From the cell containing the given text, extract its center point as [X, Y] coordinate. 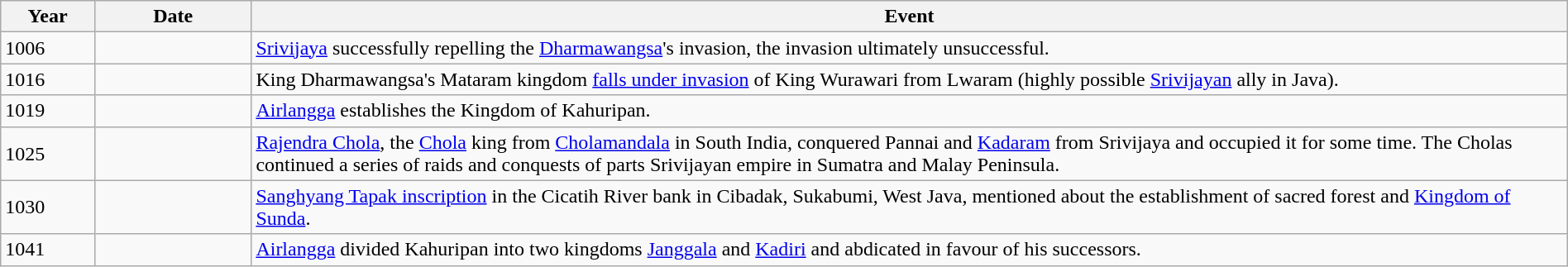
King Dharmawangsa's Mataram kingdom falls under invasion of King Wurawari from Lwaram (highly possible Srivijayan ally in Java). [910, 79]
Event [910, 17]
Srivijaya successfully repelling the Dharmawangsa's invasion, the invasion ultimately unsuccessful. [910, 48]
Airlangga divided Kahuripan into two kingdoms Janggala and Kadiri and abdicated in favour of his successors. [910, 250]
Date [172, 17]
1025 [48, 154]
1019 [48, 111]
1006 [48, 48]
Year [48, 17]
1030 [48, 207]
Airlangga establishes the Kingdom of Kahuripan. [910, 111]
1016 [48, 79]
1041 [48, 250]
